Determine the [X, Y] coordinate at the center of the cell enclosing the given text.  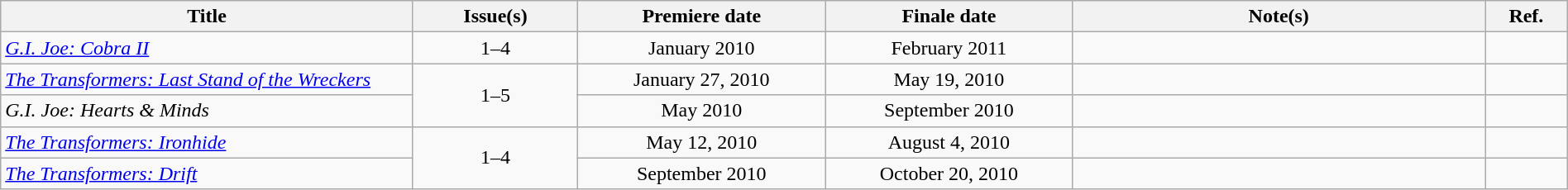
The Transformers: Ironhide [207, 142]
Issue(s) [495, 17]
Finale date [949, 17]
January 2010 [701, 48]
February 2011 [949, 48]
The Transformers: Last Stand of the Wreckers [207, 79]
G.I. Joe: Hearts & Minds [207, 111]
Note(s) [1279, 17]
1–5 [495, 95]
October 20, 2010 [949, 173]
Title [207, 17]
G.I. Joe: Cobra II [207, 48]
May 19, 2010 [949, 79]
May 2010 [701, 111]
Ref. [1527, 17]
The Transformers: Drift [207, 173]
May 12, 2010 [701, 142]
Premiere date [701, 17]
August 4, 2010 [949, 142]
January 27, 2010 [701, 79]
